Determine the (x, y) coordinate at the center of the cell enclosing the given text.  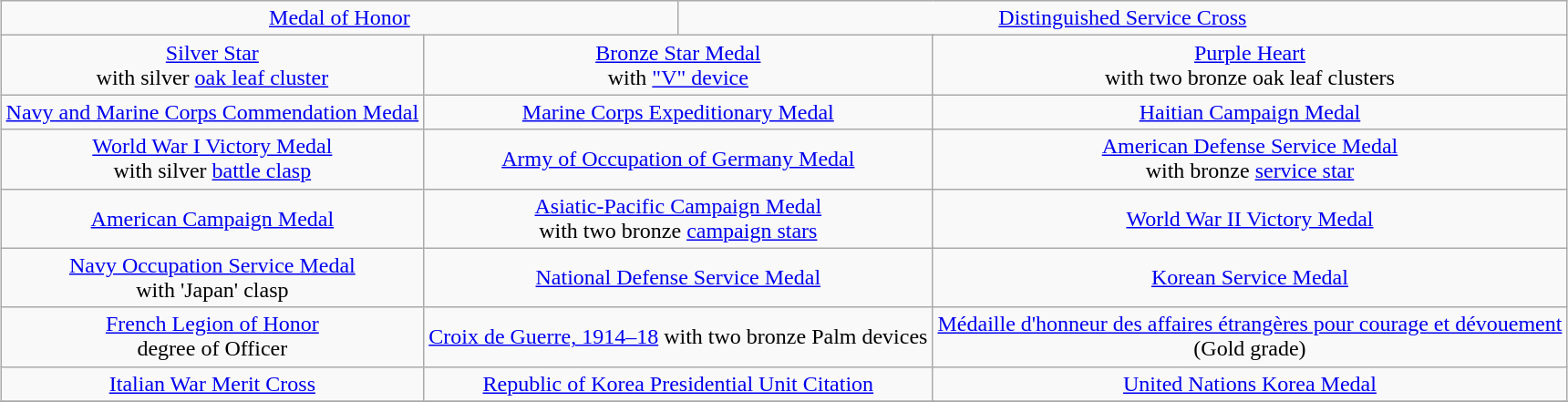
Purple Heartwith two bronze oak leaf clusters (1250, 66)
Marine Corps Expeditionary Medal (678, 112)
Navy and Marine Corps Commendation Medal (212, 112)
Asiatic-Pacific Campaign Medalwith two bronze campaign stars (678, 219)
Silver Starwith silver oak leaf cluster (212, 66)
Korean Service Medal (1250, 277)
World War I Victory Medalwith silver battle clasp (212, 159)
French Legion of Honordegree of Officer (212, 337)
National Defense Service Medal (678, 277)
American Campaign Medal (212, 219)
United Nations Korea Medal (1250, 384)
Haitian Campaign Medal (1250, 112)
Italian War Merit Cross (212, 384)
Bronze Star Medalwith "V" device (678, 66)
Republic of Korea Presidential Unit Citation (678, 384)
Médaille d'honneur des affaires étrangères pour courage et dévouement(Gold grade) (1250, 337)
Distinguished Service Cross (1123, 18)
World War II Victory Medal (1250, 219)
Army of Occupation of Germany Medal (678, 159)
Medal of Honor (339, 18)
Croix de Guerre, 1914–18 with two bronze Palm devices (678, 337)
Navy Occupation Service Medalwith 'Japan' clasp (212, 277)
American Defense Service Medalwith bronze service star (1250, 159)
